Identify which cell holds the provided text, then report its (x, y) central coordinate. 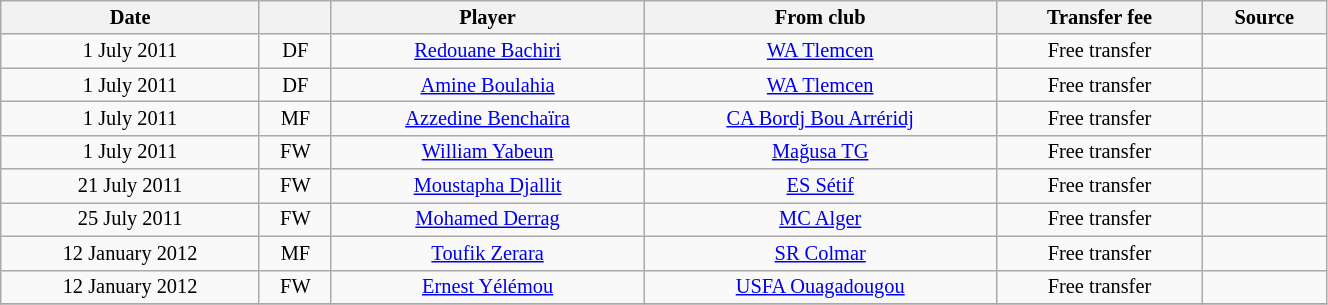
CA Bordj Bou Arréridj (820, 118)
Player (487, 17)
Amine Boulahia (487, 85)
Redouane Bachiri (487, 51)
Mohamed Derrag (487, 219)
William Yabeun (487, 152)
Azzedine Benchaïra (487, 118)
From club (820, 17)
Date (130, 17)
Source (1264, 17)
MC Alger (820, 219)
SR Colmar (820, 253)
25 July 2011 (130, 219)
21 July 2011 (130, 186)
ES Sétif (820, 186)
Mağusa TG (820, 152)
Ernest Yélémou (487, 287)
Toufik Zerara (487, 253)
Moustapha Djallit (487, 186)
USFA Ouagadougou (820, 287)
Transfer fee (1100, 17)
